Extract the [X, Y] coordinate from the center of the cell holding the provided text.  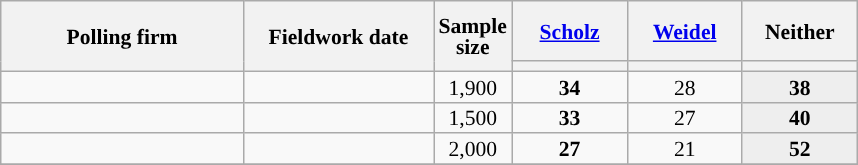
40 [800, 118]
Polling firm [122, 36]
Weidel [684, 31]
Samplesize [473, 36]
21 [684, 150]
1,500 [473, 118]
34 [570, 86]
38 [800, 86]
Scholz [570, 31]
33 [570, 118]
1,900 [473, 86]
52 [800, 150]
2,000 [473, 150]
Fieldwork date [338, 36]
28 [684, 86]
Neither [800, 31]
